Scan for the cell matching the given text and deliver its (x, y) coordinate at center. 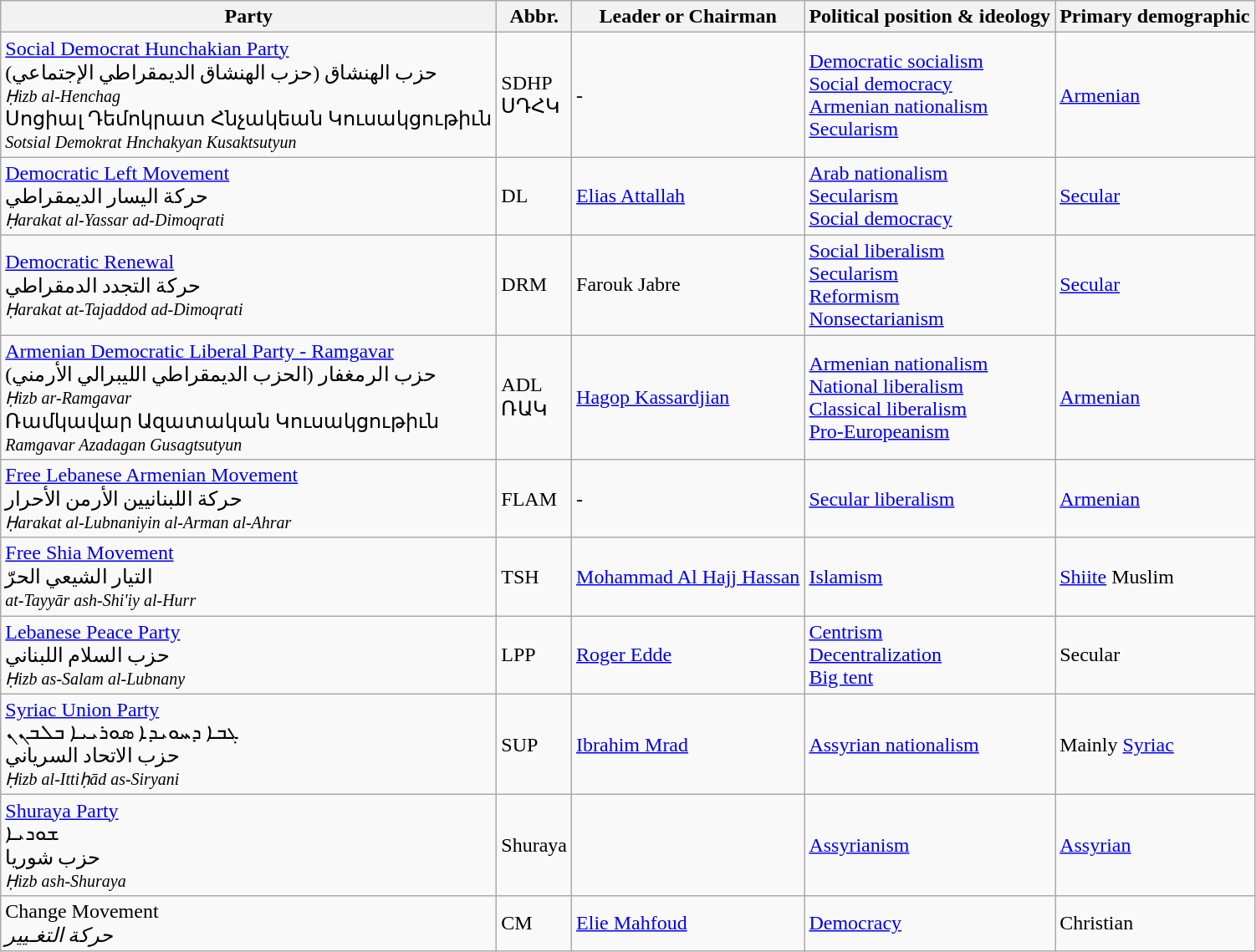
SUP (534, 744)
Free Lebanese Armenian Movement حركة اللبنانيين الأرمن الأحرارḤarakat al-Lubnaniyin al-Arman al-Ahrar (249, 499)
Christian (1155, 923)
Assyrianism (930, 846)
Arab nationalismSecularismSocial democracy (930, 196)
DL (534, 196)
FLAM (534, 499)
Armenian nationalism National liberalism Classical liberalism Pro-Europeanism (930, 396)
Assyrian (1155, 846)
Elias Attallah (688, 196)
Mohammad Al Hajj Hassan (688, 577)
Mainly Syriac (1155, 744)
Abbr. (534, 17)
Democratic Left Movement حركة اليسار الديمقراطيḤarakat al-Yassar ad-Dimoqrati (249, 196)
Change Movementحركة التغـيير (249, 923)
Roger Edde (688, 655)
Ibrahim Mrad (688, 744)
Elie Mahfoud (688, 923)
Democratic socialism Social democracy Armenian nationalism Secularism (930, 95)
TSH (534, 577)
Democracy (930, 923)
CentrismDecentralizationBig tent (930, 655)
Secular liberalism (930, 499)
CM (534, 923)
Farouk Jabre (688, 284)
Assyrian nationalism (930, 744)
Primary demographic (1155, 17)
ADL ՌԱԿ (534, 396)
Lebanese Peace Party حزب السلام اللبنانيḤizb as-Salam al-Lubnany (249, 655)
LPP (534, 655)
Political position & ideology (930, 17)
Syriac Union Partyܓܒܐ ܕܚܘܝܕܐ ܣܘܪܝܝܐ ܒܠܒܢܢحزب الاتحاد السريانيḤizb al-Ittiḥād as-Siryani (249, 744)
Social liberalismSecularism Reformism Nonsectarianism (930, 284)
Hagop Kassardjian (688, 396)
DRM (534, 284)
Shuraya Partyܫܘܖܝܐحزب شورياḤizb ash-Shuraya (249, 846)
Free Shia Movement التيار الشيعي الحرّat-Tayyār ash-Shi'iy al-Hurr (249, 577)
Party (249, 17)
Shuraya (534, 846)
Islamism (930, 577)
Leader or Chairman (688, 17)
SDHPՍԴՀԿ (534, 95)
Shiite Muslim (1155, 577)
Democratic Renewal حركة التجدد الدمقراطيḤarakat at-Tajaddod ad-Dimoqrati (249, 284)
